Scan for the cell matching the given text and deliver its [x, y] coordinate at center. 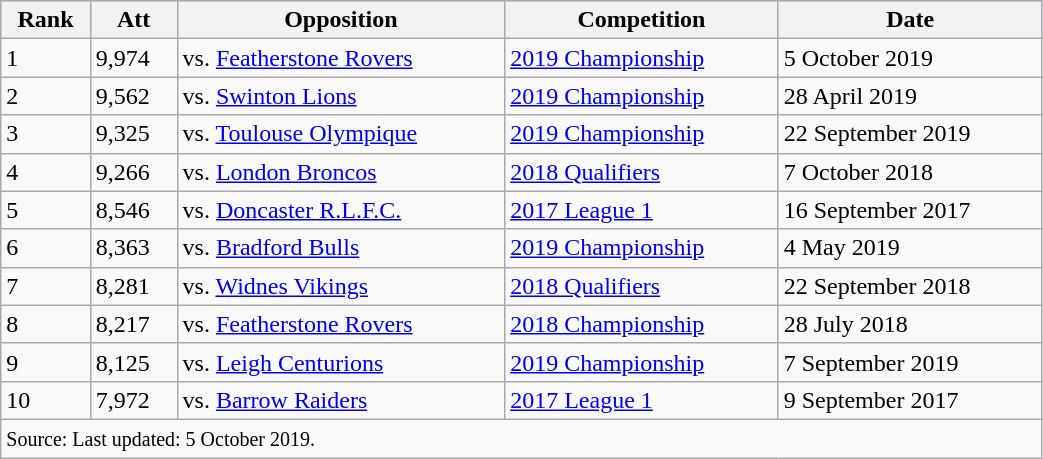
8 [46, 324]
28 April 2019 [910, 96]
vs. Leigh Centurions [341, 362]
28 July 2018 [910, 324]
9 September 2017 [910, 400]
1 [46, 58]
7 October 2018 [910, 172]
Opposition [341, 20]
10 [46, 400]
8,217 [134, 324]
vs. Toulouse Olympique [341, 134]
16 September 2017 [910, 210]
2 [46, 96]
8,546 [134, 210]
2018 Championship [642, 324]
5 [46, 210]
Date [910, 20]
Competition [642, 20]
7 September 2019 [910, 362]
9,562 [134, 96]
9,974 [134, 58]
5 October 2019 [910, 58]
7 [46, 286]
9,325 [134, 134]
vs. London Broncos [341, 172]
vs. Swinton Lions [341, 96]
vs. Bradford Bulls [341, 248]
9,266 [134, 172]
4 [46, 172]
9 [46, 362]
8,281 [134, 286]
8,125 [134, 362]
3 [46, 134]
22 September 2018 [910, 286]
6 [46, 248]
Rank [46, 20]
Source: Last updated: 5 October 2019. [522, 438]
4 May 2019 [910, 248]
vs. Doncaster R.L.F.C. [341, 210]
7,972 [134, 400]
8,363 [134, 248]
Att [134, 20]
22 September 2019 [910, 134]
vs. Widnes Vikings [341, 286]
vs. Barrow Raiders [341, 400]
